Capture the cell that displays the provided text and extract its (x, y) central coordinate. 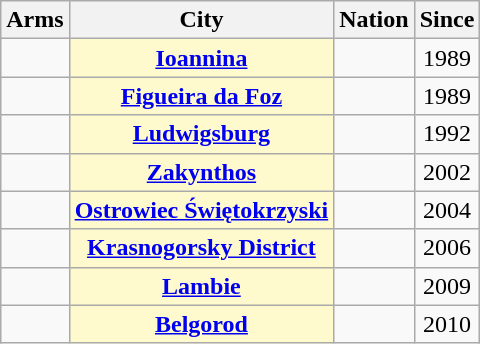
2010 (447, 324)
City (202, 20)
2006 (447, 248)
2002 (447, 172)
1992 (447, 134)
Arms (35, 20)
Since (447, 20)
Ludwigsburg (202, 134)
Zakynthos (202, 172)
Ostrowiec Świętokrzyski (202, 210)
Lambie (202, 286)
2004 (447, 210)
Ioannina (202, 58)
2009 (447, 286)
Nation (374, 20)
Belgorod (202, 324)
Krasnogorsky District (202, 248)
Figueira da Foz (202, 96)
